Capture the cell that displays the provided text and extract its [X, Y] central coordinate. 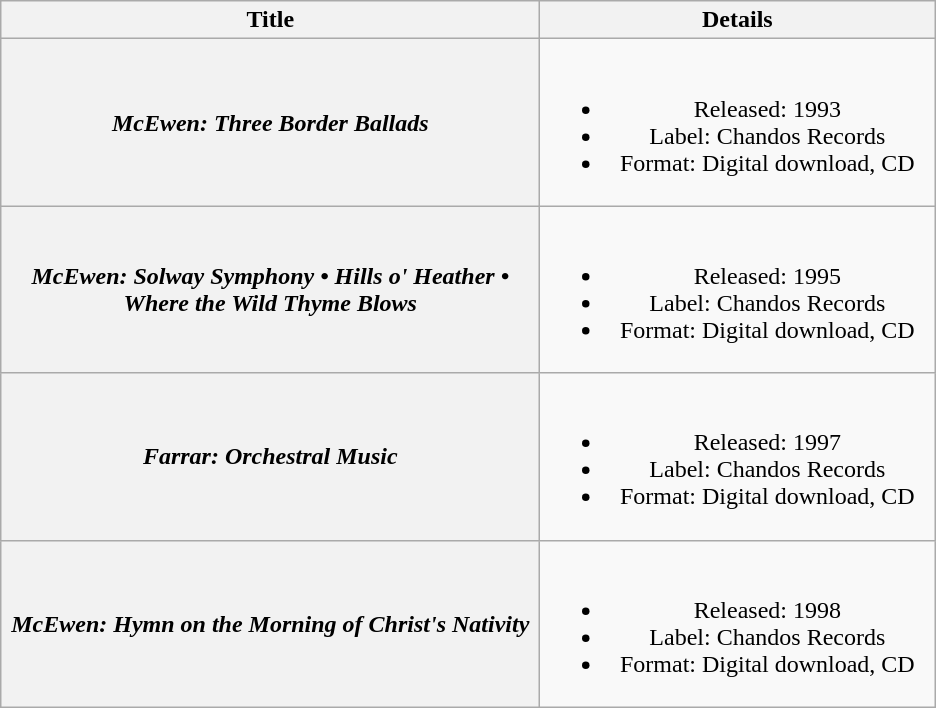
Title [270, 20]
Released: 1993Label: Chandos RecordsFormat: Digital download, CD [738, 122]
McEwen: Three Border Ballads [270, 122]
Released: 1995Label: Chandos RecordsFormat: Digital download, CD [738, 290]
Farrar: Orchestral Music [270, 456]
Details [738, 20]
Released: 1997Label: Chandos RecordsFormat: Digital download, CD [738, 456]
McEwen: Hymn on the Morning of Christ's Nativity [270, 624]
McEwen: Solway Symphony • Hills o' Heather • Where the Wild Thyme Blows [270, 290]
Released: 1998Label: Chandos RecordsFormat: Digital download, CD [738, 624]
